Provide the (x, y) coordinate of the cell's center where the given text is located.  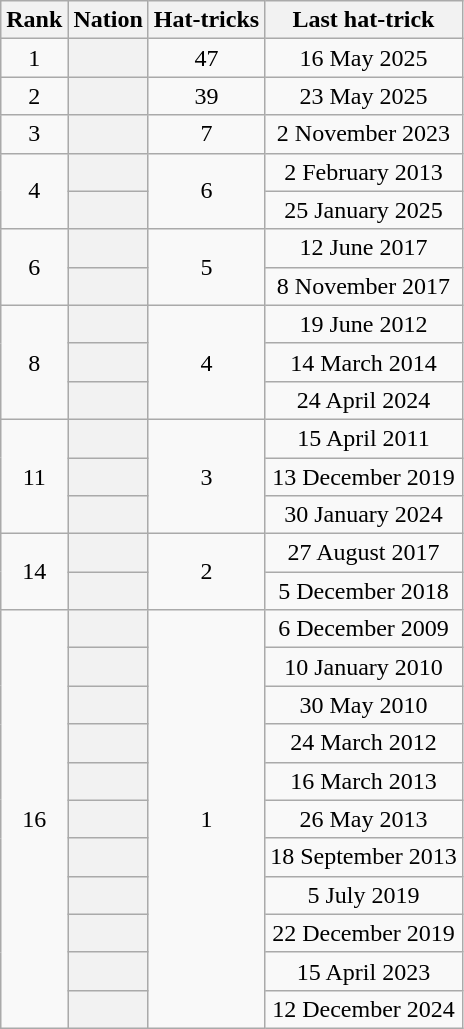
30 January 2024 (364, 515)
5 December 2018 (364, 591)
13 December 2019 (364, 477)
2 November 2023 (364, 134)
16 May 2025 (364, 58)
19 June 2012 (364, 324)
10 January 2010 (364, 667)
47 (206, 58)
18 September 2013 (364, 857)
26 May 2013 (364, 819)
5 July 2019 (364, 895)
16 March 2013 (364, 781)
Last hat-trick (364, 20)
12 June 2017 (364, 248)
12 December 2024 (364, 1009)
5 (206, 267)
Rank (34, 20)
15 April 2011 (364, 438)
Nation (108, 20)
24 March 2012 (364, 743)
22 December 2019 (364, 933)
Hat-tricks (206, 20)
8 (34, 362)
15 April 2023 (364, 971)
23 May 2025 (364, 96)
2 February 2013 (364, 172)
27 August 2017 (364, 553)
11 (34, 476)
16 (34, 820)
25 January 2025 (364, 210)
24 April 2024 (364, 400)
30 May 2010 (364, 705)
14 (34, 572)
8 November 2017 (364, 286)
39 (206, 96)
7 (206, 134)
6 December 2009 (364, 629)
14 March 2014 (364, 362)
